For the text-containing cell, return its midpoint in [x, y] coordinate format. 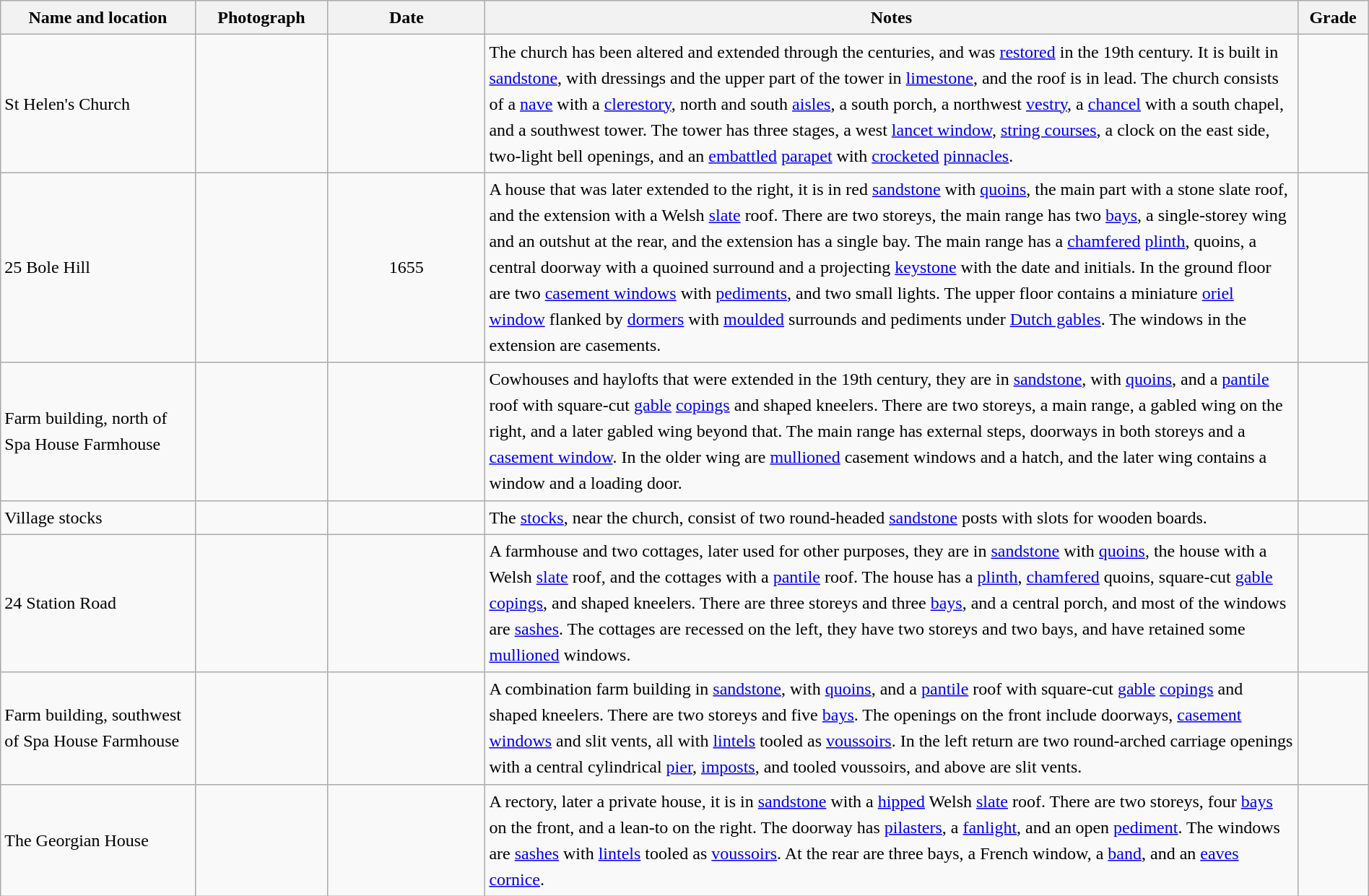
24 Station Road [98, 604]
Village stocks [98, 517]
The stocks, near the church, consist of two round-headed sandstone posts with slots for wooden boards. [891, 517]
Date [407, 17]
Notes [891, 17]
The Georgian House [98, 840]
25 Bole Hill [98, 267]
Farm building, southwest of Spa House Farmhouse [98, 728]
St Helen's Church [98, 104]
1655 [407, 267]
Photograph [261, 17]
Name and location [98, 17]
Grade [1333, 17]
Farm building, north of Spa House Farmhouse [98, 432]
